Search for the cell housing the specified text and yield its [x, y] center coordinate. 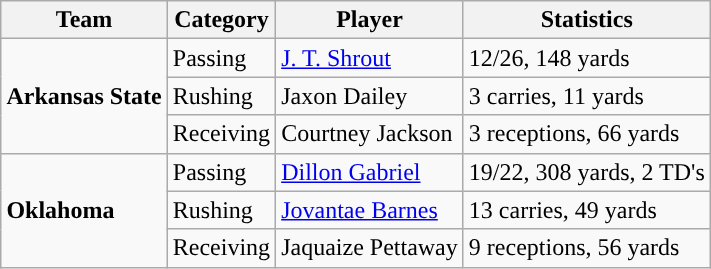
Jaquaize Pettaway [370, 248]
Statistics [586, 20]
19/22, 308 yards, 2 TD's [586, 172]
Category [221, 20]
Courtney Jackson [370, 134]
Jovantae Barnes [370, 210]
J. T. Shrout [370, 58]
3 receptions, 66 yards [586, 134]
Arkansas State [84, 96]
Player [370, 20]
12/26, 148 yards [586, 58]
13 carries, 49 yards [586, 210]
Oklahoma [84, 210]
Jaxon Dailey [370, 96]
9 receptions, 56 yards [586, 248]
3 carries, 11 yards [586, 96]
Team [84, 20]
Dillon Gabriel [370, 172]
